Scan for the cell matching the given text and deliver its (x, y) coordinate at center. 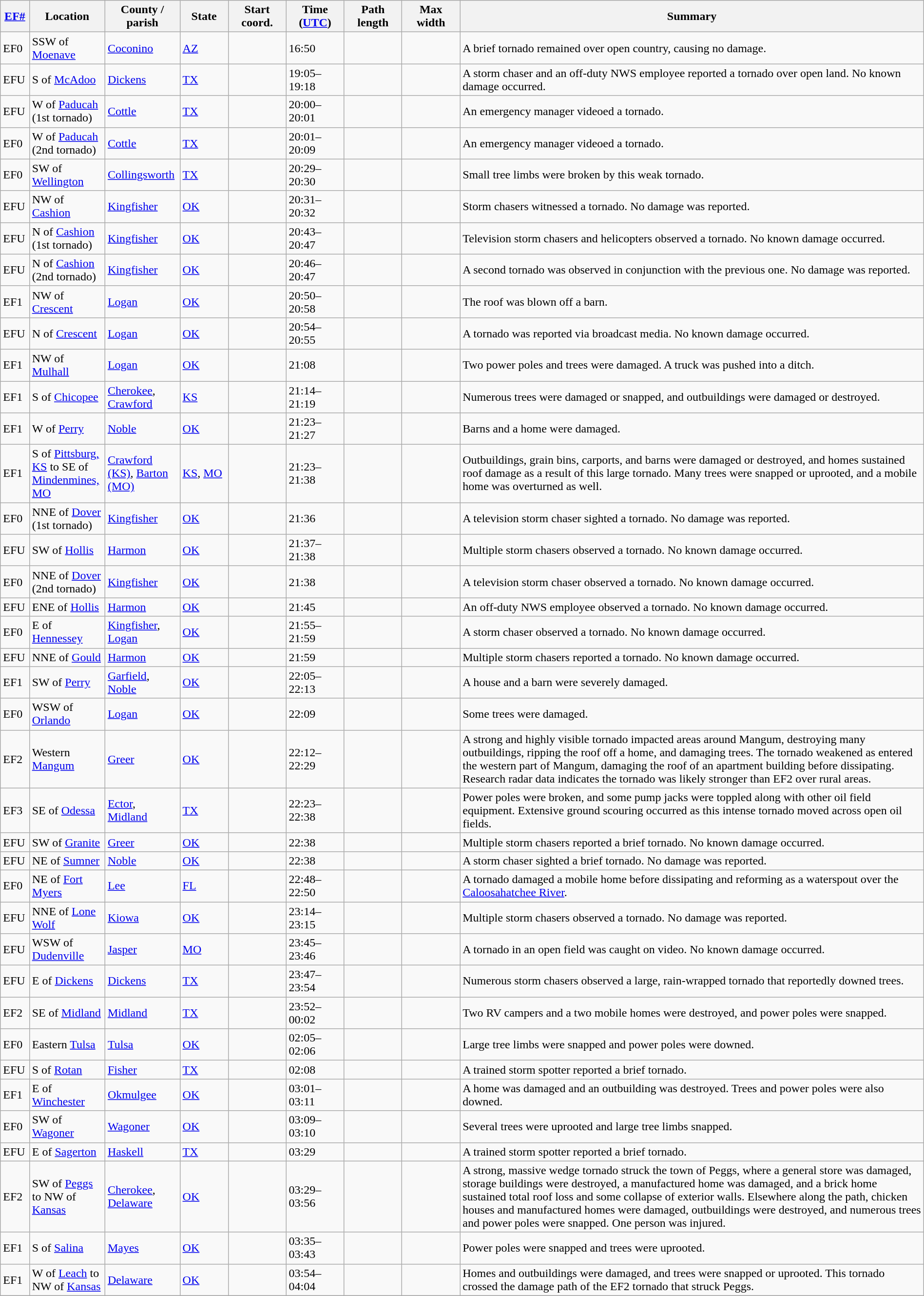
A home was damaged and an outbuilding was destroyed. Trees and power poles were also downed. (692, 1095)
03:35–03:43 (315, 1248)
Max width (431, 17)
Wagoner (142, 1126)
21:37–21:38 (315, 550)
Storm chasers witnessed a tornado. No damage was reported. (692, 207)
21:08 (315, 365)
03:29 (315, 1152)
Barns and a home were damaged. (692, 429)
NNE of Dover (1st tornado) (67, 519)
AZ (204, 48)
A television storm chaser observed a tornado. No known damage occurred. (692, 582)
SW of Perry (67, 683)
Cherokee, Crawford (142, 397)
23:45–23:46 (315, 950)
EF# (15, 17)
22:09 (315, 714)
SSW of Moenave (67, 48)
NW of Mulhall (67, 365)
22:05–22:13 (315, 683)
21:45 (315, 607)
Ector, Midland (142, 810)
Multiple storm chasers observed a tornado. No known damage occurred. (692, 550)
S of Rotan (67, 1070)
A storm chaser sighted a brief tornado. No damage was reported. (692, 861)
Multiple storm chasers reported a brief tornado. No known damage occurred. (692, 842)
21:59 (315, 657)
A storm chaser and an off-duty NWS employee reported a tornado over open land. No known damage occurred. (692, 80)
Two RV campers and a two mobile homes were destroyed, and power poles were snapped. (692, 1013)
Several trees were uprooted and large tree limbs snapped. (692, 1126)
Okmulgee (142, 1095)
SW of Hollis (67, 550)
N of Crescent (67, 334)
Cherokee, Delaware (142, 1197)
S of Salina (67, 1248)
03:54–04:04 (315, 1279)
A second tornado was observed in conjunction with the previous one. No damage was reported. (692, 270)
Path length (373, 17)
Jasper (142, 950)
Two power poles and trees were damaged. A truck was pushed into a ditch. (692, 365)
NW of Cashion (67, 207)
SW of Wagoner (67, 1126)
A storm chaser observed a tornado. No known damage occurred. (692, 632)
22:23–22:38 (315, 810)
Fisher (142, 1070)
Large tree limbs were snapped and power poles were downed. (692, 1044)
Crawford (KS), Barton (MO) (142, 474)
A tornado was reported via broadcast media. No known damage occurred. (692, 334)
N of Cashion (2nd tornado) (67, 270)
Location (67, 17)
S of Chicopee (67, 397)
Numerous trees were damaged or snapped, and outbuildings were damaged or destroyed. (692, 397)
MO (204, 950)
Some trees were damaged. (692, 714)
E of Dickens (67, 981)
A tornado in an open field was caught on video. No known damage occurred. (692, 950)
N of Cashion (1st tornado) (67, 238)
Television storm chasers and helicopters observed a tornado. No known damage occurred. (692, 238)
S of Pittsburg, KS to SE of Mindenmines, MO (67, 474)
Start coord. (257, 17)
W of Leach to NW of Kansas (67, 1279)
Numerous storm chasers observed a large, rain-wrapped tornado that reportedly downed trees. (692, 981)
22:12–22:29 (315, 759)
Kiowa (142, 918)
SW of Granite (67, 842)
A house and a barn were severely damaged. (692, 683)
SE of Odessa (67, 810)
Summary (692, 17)
A television storm chaser sighted a tornado. No damage was reported. (692, 519)
23:52–00:02 (315, 1013)
Midland (142, 1013)
A tornado damaged a mobile home before dissipating and reforming as a waterspout over the Caloosahatchee River. (692, 885)
Small tree limbs were broken by this weak tornado. (692, 175)
Homes and outbuildings were damaged, and trees were snapped or uprooted. This tornado crossed the damage path of the EF2 tornado that struck Peggs. (692, 1279)
20:31–20:32 (315, 207)
County / parish (142, 17)
19:05–19:18 (315, 80)
Garfield, Noble (142, 683)
Tulsa (142, 1044)
22:48–22:50 (315, 885)
E of Sagerton (67, 1152)
W of Perry (67, 429)
EF3 (15, 810)
WSW of Orlando (67, 714)
NE of Fort Myers (67, 885)
NNE of Dover (2nd tornado) (67, 582)
Power poles were snapped and trees were uprooted. (692, 1248)
20:46–20:47 (315, 270)
23:47–23:54 (315, 981)
The roof was blown off a barn. (692, 301)
20:43–20:47 (315, 238)
03:29–03:56 (315, 1197)
03:09–03:10 (315, 1126)
20:50–20:58 (315, 301)
21:23–21:27 (315, 429)
KS, MO (204, 474)
NW of Crescent (67, 301)
Mayes (142, 1248)
Lee (142, 885)
Western Mangum (67, 759)
21:38 (315, 582)
Multiple storm chasers reported a tornado. No known damage occurred. (692, 657)
SE of Midland (67, 1013)
Time (UTC) (315, 17)
NNE of Gould (67, 657)
W of Paducah (2nd tornado) (67, 143)
20:29–20:30 (315, 175)
E of Winchester (67, 1095)
21:55–21:59 (315, 632)
ENE of Hollis (67, 607)
Coconino (142, 48)
Haskell (142, 1152)
NE of Sumner (67, 861)
23:14–23:15 (315, 918)
State (204, 17)
SW of Peggs to NW of Kansas (67, 1197)
Collingsworth (142, 175)
Eastern Tulsa (67, 1044)
02:05–02:06 (315, 1044)
20:00–20:01 (315, 111)
Multiple storm chasers observed a tornado. No damage was reported. (692, 918)
16:50 (315, 48)
A brief tornado remained over open country, causing no damage. (692, 48)
WSW of Dudenville (67, 950)
03:01–03:11 (315, 1095)
NNE of Lone Wolf (67, 918)
21:14–21:19 (315, 397)
E of Hennessey (67, 632)
02:08 (315, 1070)
W of Paducah (1st tornado) (67, 111)
An off-duty NWS employee observed a tornado. No known damage occurred. (692, 607)
KS (204, 397)
Delaware (142, 1279)
SW of Wellington (67, 175)
FL (204, 885)
S of McAdoo (67, 80)
20:01–20:09 (315, 143)
20:54–20:55 (315, 334)
Kingfisher, Logan (142, 632)
21:23–21:38 (315, 474)
21:36 (315, 519)
